Detect which cell encompasses the target text, then output its (x, y) center coordinate. 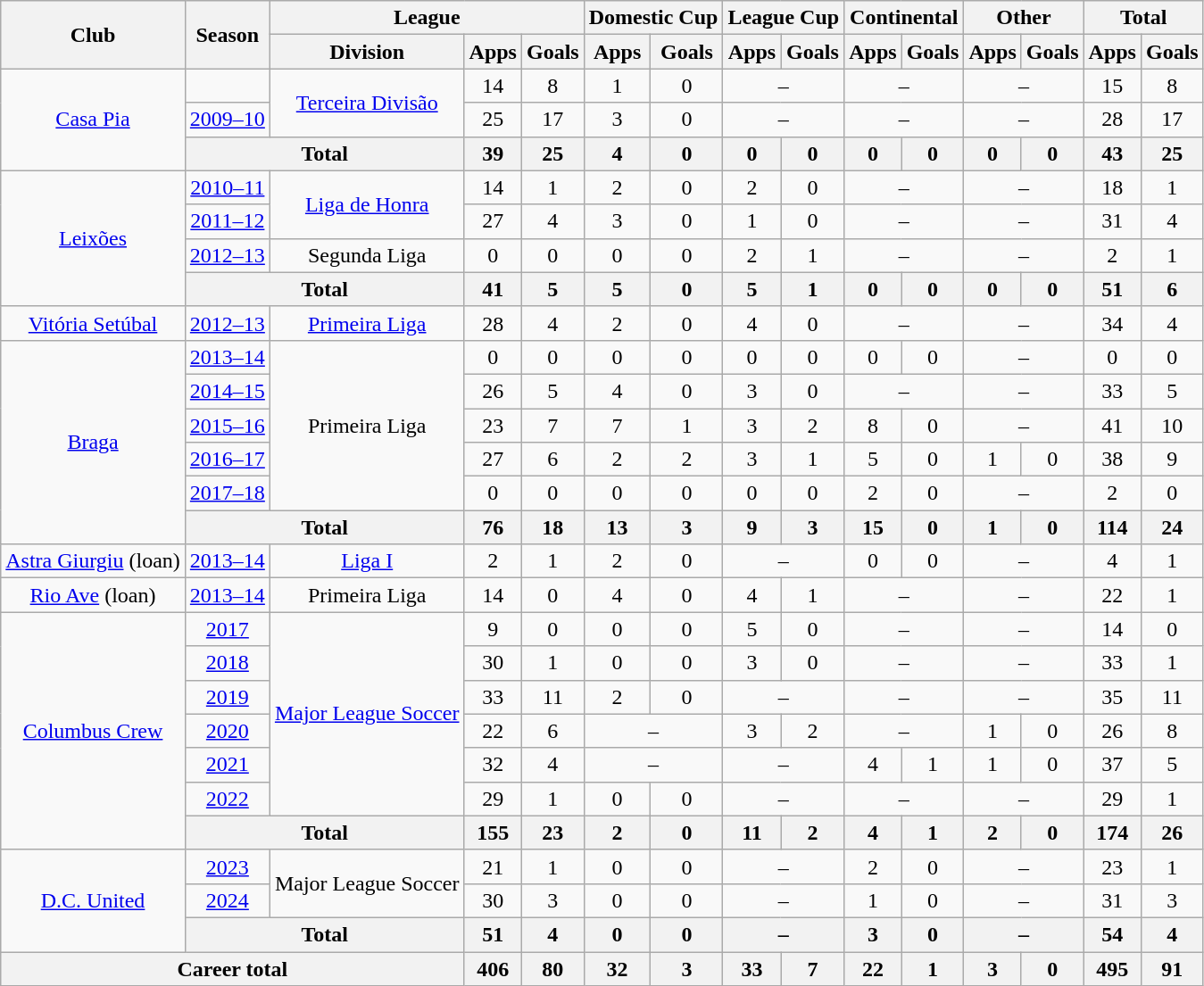
2016–17 (227, 460)
174 (1112, 833)
35 (1112, 697)
2020 (227, 731)
114 (1112, 527)
Vitória Setúbal (93, 323)
2023 (227, 866)
2014–15 (227, 391)
Club (93, 35)
Career total (232, 968)
Liga de Honra (367, 204)
2011–12 (227, 221)
495 (1112, 968)
34 (1112, 323)
League (427, 18)
Astra Giurgiu (loan) (93, 561)
406 (493, 968)
2021 (227, 765)
Liga I (367, 561)
Domestic Cup (653, 18)
Columbus Crew (93, 731)
91 (1172, 968)
43 (1112, 153)
Rio Ave (loan) (93, 595)
76 (493, 527)
39 (493, 153)
Continental (904, 18)
2015–16 (227, 426)
155 (493, 833)
Division (367, 52)
37 (1112, 765)
League Cup (784, 18)
80 (552, 968)
2024 (227, 900)
Segunda Liga (367, 255)
10 (1172, 426)
Braga (93, 442)
38 (1112, 460)
2019 (227, 697)
2010–11 (227, 187)
Other (1024, 18)
2009–10 (227, 120)
2018 (227, 663)
Season (227, 35)
Terceira Divisão (367, 103)
54 (1112, 934)
13 (618, 527)
Leixões (93, 238)
21 (493, 866)
2017 (227, 629)
2022 (227, 799)
Casa Pia (93, 120)
2017–18 (227, 493)
D.C. United (93, 900)
24 (1172, 527)
